Return (X, Y) of the center of cell containing provided text 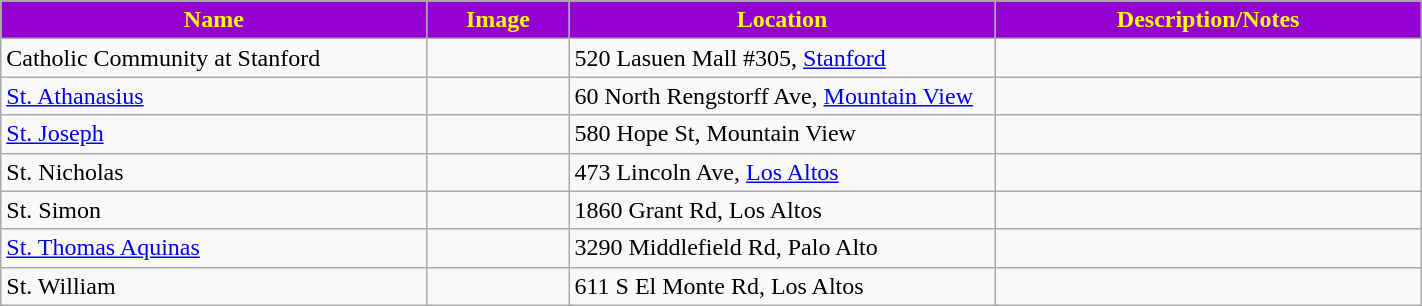
60 North Rengstorff Ave, Mountain View (782, 96)
1860 Grant Rd, Los Altos (782, 210)
Image (498, 20)
Catholic Community at Stanford (214, 58)
473 Lincoln Ave, Los Altos (782, 172)
Location (782, 20)
St. Joseph (214, 134)
611 S El Monte Rd, Los Altos (782, 286)
St. Simon (214, 210)
St. Nicholas (214, 172)
Description/Notes (1208, 20)
St. Thomas Aquinas (214, 248)
St. William (214, 286)
580 Hope St, Mountain View (782, 134)
3290 Middlefield Rd, Palo Alto (782, 248)
520 Lasuen Mall #305, Stanford (782, 58)
Name (214, 20)
St. Athanasius (214, 96)
